Capture the cell that displays the provided text and extract its [x, y] central coordinate. 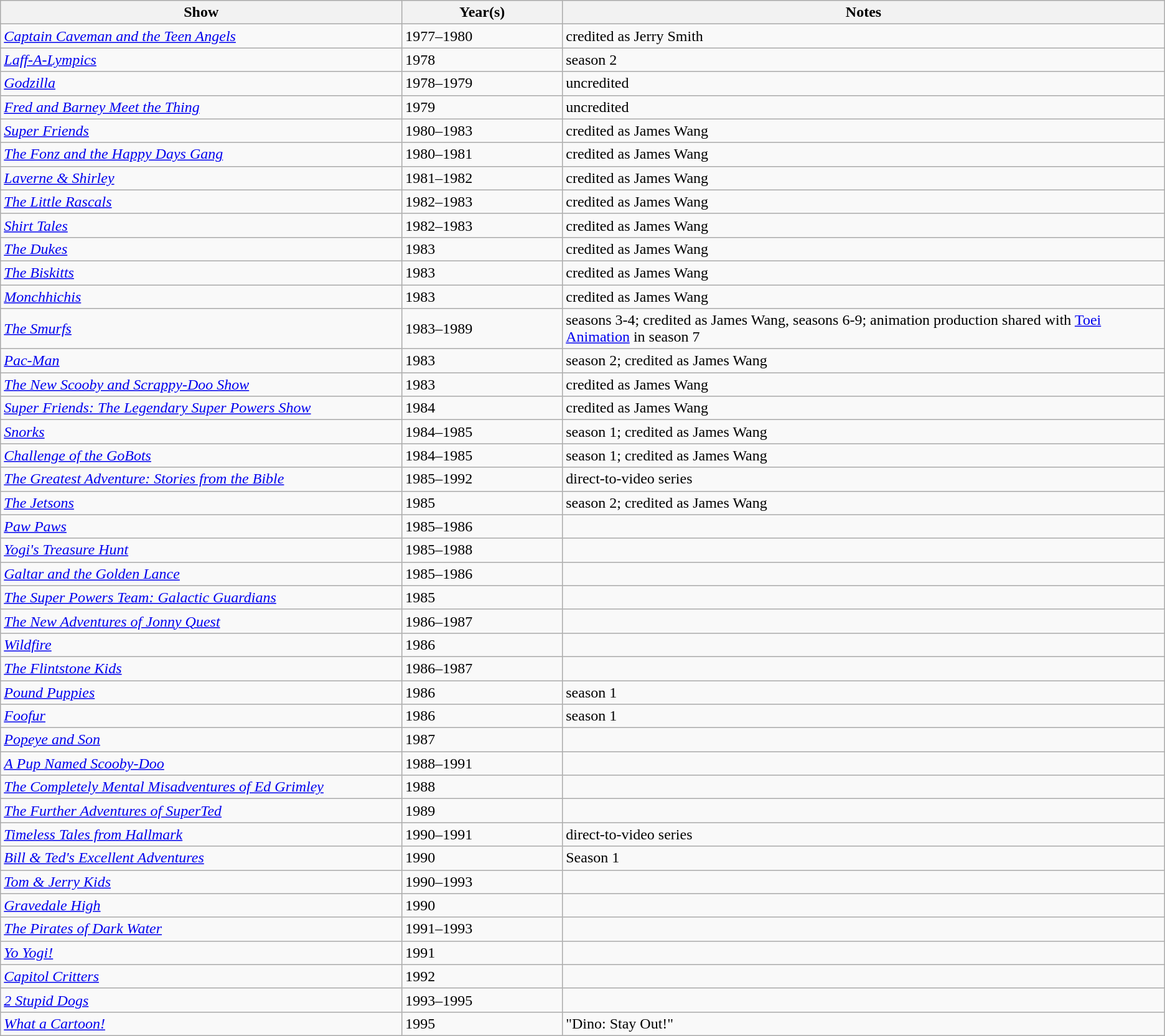
1992 [482, 976]
1991–1993 [482, 929]
1985–1988 [482, 550]
1980–1981 [482, 154]
1988–1991 [482, 763]
The Biskitts [202, 273]
The Pirates of Dark Water [202, 929]
1981–1982 [482, 178]
A Pup Named Scooby-Doo [202, 763]
Fred and Barney Meet the Thing [202, 107]
Wildfire [202, 645]
Godzilla [202, 83]
Super Friends: The Legendary Super Powers Show [202, 408]
1987 [482, 740]
Bill & Ted's Excellent Adventures [202, 858]
1978 [482, 60]
1988 [482, 787]
1978–1979 [482, 83]
Notes [864, 12]
The Smurfs [202, 329]
1995 [482, 1024]
Challenge of the GoBots [202, 455]
Captain Caveman and the Teen Angels [202, 36]
Snorks [202, 432]
The Dukes [202, 249]
1979 [482, 107]
What a Cartoon! [202, 1024]
1989 [482, 811]
Show [202, 12]
Pound Puppies [202, 693]
The Completely Mental Misadventures of Ed Grimley [202, 787]
credited as Jerry Smith [864, 36]
seasons 3-4; credited as James Wang, seasons 6-9; animation production shared with Toei Animation in season 7 [864, 329]
Foofur [202, 716]
"Dino: Stay Out!" [864, 1024]
Capitol Critters [202, 976]
1985–1992 [482, 479]
The Further Adventures of SuperTed [202, 811]
season 2 [864, 60]
1983–1989 [482, 329]
1984 [482, 408]
Yo Yogi! [202, 953]
1980–1983 [482, 131]
Laverne & Shirley [202, 178]
Paw Paws [202, 526]
Yogi's Treasure Hunt [202, 550]
The Super Powers Team: Galactic Guardians [202, 597]
The New Scooby and Scrappy-Doo Show [202, 385]
1993–1995 [482, 1000]
1991 [482, 953]
Super Friends [202, 131]
Timeless Tales from Hallmark [202, 834]
The Flintstone Kids [202, 668]
Monchhichis [202, 297]
1977–1980 [482, 36]
Popeye and Son [202, 740]
1990–1993 [482, 882]
The New Adventures of Jonny Quest [202, 621]
Laff-A-Lympics [202, 60]
The Greatest Adventure: Stories from the Bible [202, 479]
Gravedale High [202, 905]
The Jetsons [202, 503]
The Little Rascals [202, 202]
Season 1 [864, 858]
Tom & Jerry Kids [202, 882]
2 Stupid Dogs [202, 1000]
Shirt Tales [202, 225]
The Fonz and the Happy Days Gang [202, 154]
Pac-Man [202, 361]
Year(s) [482, 12]
1990–1991 [482, 834]
Galtar and the Golden Lance [202, 574]
